For the text-containing cell, return its midpoint in [x, y] coordinate format. 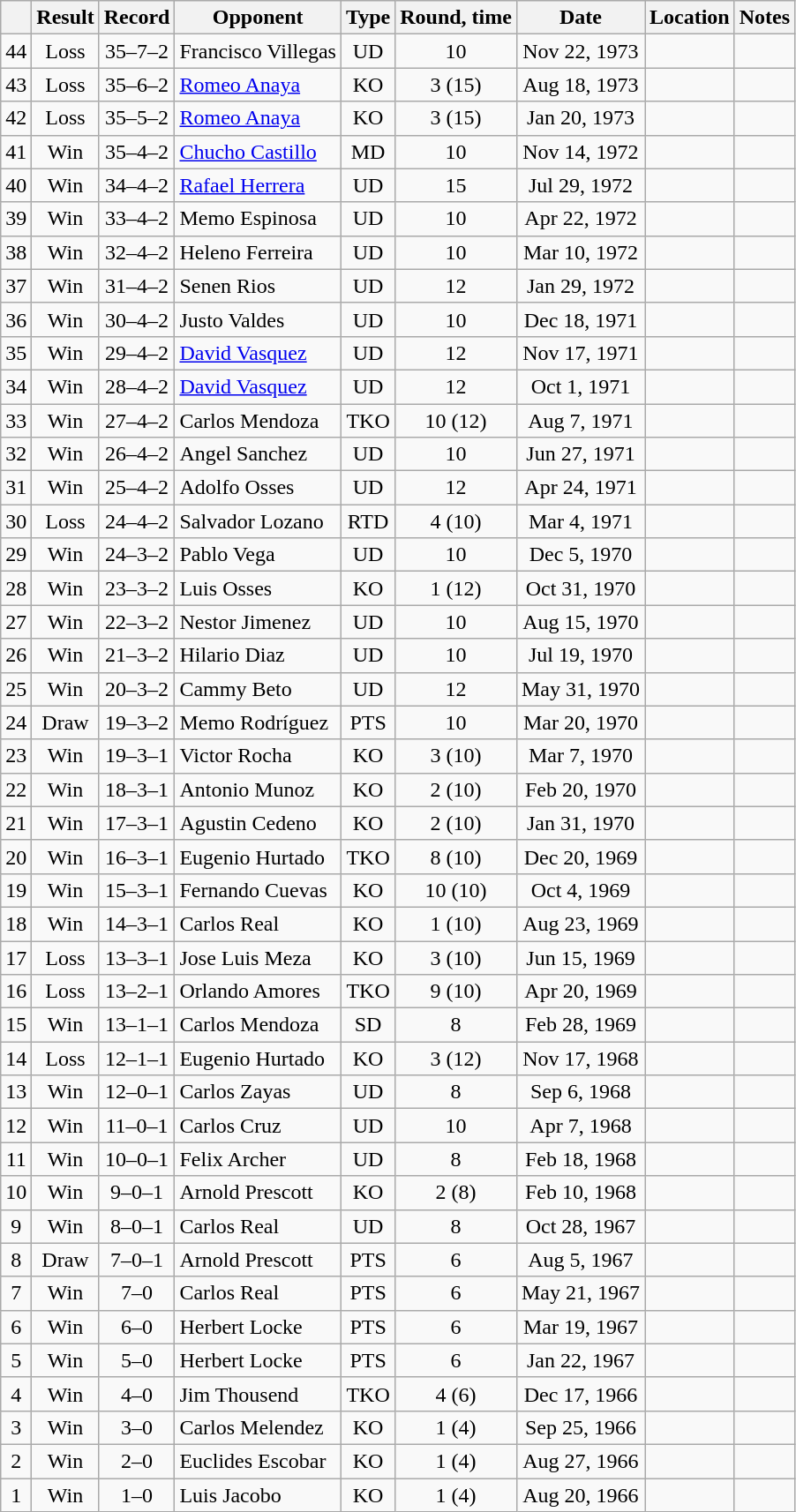
Apr 22, 1972 [581, 219]
19 [16, 890]
35–4–2 [137, 152]
7 [16, 1293]
8 (10) [456, 857]
29–4–2 [137, 353]
Opponent [258, 18]
Justo Valdes [258, 319]
3 [16, 1427]
20 [16, 857]
25 [16, 689]
32 [16, 454]
Date [581, 18]
Oct 31, 1970 [581, 588]
29 [16, 555]
35 [16, 353]
Adolfo Osses [258, 488]
39 [16, 219]
20–3–2 [137, 689]
Aug 15, 1970 [581, 622]
27–4–2 [137, 421]
33 [16, 421]
Sep 25, 1966 [581, 1427]
18 [16, 924]
Nov 17, 1968 [581, 1059]
27 [16, 622]
Record [137, 18]
3–0 [137, 1427]
5 [16, 1360]
Francisco Villegas [258, 51]
Jun 15, 1969 [581, 957]
12–0–1 [137, 1092]
Oct 4, 1969 [581, 890]
Type [367, 18]
5–0 [137, 1360]
28–4–2 [137, 386]
12–1–1 [137, 1059]
Luis Jacobo [258, 1495]
Hilario Diaz [258, 655]
Round, time [456, 18]
25–4–2 [137, 488]
Cammy Beto [258, 689]
Apr 24, 1971 [581, 488]
9 [16, 1226]
14–3–1 [137, 924]
21 [16, 823]
Jan 29, 1972 [581, 286]
18–3–1 [137, 790]
38 [16, 252]
34–4–2 [137, 185]
Jose Luis Meza [258, 957]
34 [16, 386]
44 [16, 51]
19–3–1 [137, 756]
1 [16, 1495]
Dec 5, 1970 [581, 555]
15–3–1 [137, 890]
Feb 18, 1968 [581, 1159]
Mar 20, 1970 [581, 722]
Pablo Vega [258, 555]
22 [16, 790]
Feb 28, 1969 [581, 1025]
36 [16, 319]
Aug 23, 1969 [581, 924]
Memo Espinosa [258, 219]
1 (12) [456, 588]
7–0 [137, 1293]
2 [16, 1461]
17 [16, 957]
Nov 22, 1973 [581, 51]
Dec 20, 1969 [581, 857]
30 [16, 521]
Mar 7, 1970 [581, 756]
Mar 4, 1971 [581, 521]
Jul 19, 1970 [581, 655]
Antonio Munoz [258, 790]
10 (10) [456, 890]
Oct 28, 1967 [581, 1226]
24 [16, 722]
Jun 27, 1971 [581, 454]
Fernando Cuevas [258, 890]
17–3–1 [137, 823]
Angel Sanchez [258, 454]
35–7–2 [137, 51]
Oct 1, 1971 [581, 386]
Felix Archer [258, 1159]
40 [16, 185]
3 (12) [456, 1059]
28 [16, 588]
24–3–2 [137, 555]
13–1–1 [137, 1025]
Carlos Melendez [258, 1427]
Feb 10, 1968 [581, 1193]
6–0 [137, 1327]
43 [16, 85]
RTD [367, 521]
Aug 5, 1967 [581, 1260]
7–0–1 [137, 1260]
8–0–1 [137, 1226]
Aug 7, 1971 [581, 421]
2–0 [137, 1461]
13–2–1 [137, 992]
Aug 27, 1966 [581, 1461]
Jim Thousend [258, 1394]
MD [367, 152]
Rafael Herrera [258, 185]
23 [16, 756]
May 21, 1967 [581, 1293]
35–6–2 [137, 85]
Dec 17, 1966 [581, 1394]
Apr 20, 1969 [581, 992]
Jan 20, 1973 [581, 118]
Jan 31, 1970 [581, 823]
1–0 [137, 1495]
Nov 14, 1972 [581, 152]
Luis Osses [258, 588]
Carlos Zayas [258, 1092]
Nov 17, 1971 [581, 353]
31–4–2 [137, 286]
42 [16, 118]
9 (10) [456, 992]
11 [16, 1159]
Sep 6, 1968 [581, 1092]
Mar 10, 1972 [581, 252]
Mar 19, 1967 [581, 1327]
4 (10) [456, 521]
16–3–1 [137, 857]
Notes [764, 18]
1 (10) [456, 924]
31 [16, 488]
4–0 [137, 1394]
9–0–1 [137, 1193]
19–3–2 [137, 722]
4 [16, 1394]
Salvador Lozano [258, 521]
Result [65, 18]
Euclides Escobar [258, 1461]
Victor Rocha [258, 756]
2 (8) [456, 1193]
Orlando Amores [258, 992]
Aug 20, 1966 [581, 1495]
Chucho Castillo [258, 152]
Carlos Cruz [258, 1126]
24–4–2 [137, 521]
23–3–2 [137, 588]
Feb 20, 1970 [581, 790]
Memo Rodríguez [258, 722]
30–4–2 [137, 319]
37 [16, 286]
10 (12) [456, 421]
4 (6) [456, 1394]
22–3–2 [137, 622]
35–5–2 [137, 118]
21–3–2 [137, 655]
Dec 18, 1971 [581, 319]
16 [16, 992]
Aug 18, 1973 [581, 85]
Jul 29, 1972 [581, 185]
Senen Rios [258, 286]
14 [16, 1059]
13–3–1 [137, 957]
13 [16, 1092]
32–4–2 [137, 252]
SD [367, 1025]
Location [689, 18]
Nestor Jimenez [258, 622]
33–4–2 [137, 219]
Apr 7, 1968 [581, 1126]
26 [16, 655]
Heleno Ferreira [258, 252]
Jan 22, 1967 [581, 1360]
26–4–2 [137, 454]
11–0–1 [137, 1126]
May 31, 1970 [581, 689]
Agustin Cedeno [258, 823]
41 [16, 152]
10–0–1 [137, 1159]
